Provide the [X, Y] coordinate of the cell's center where the given text is located.  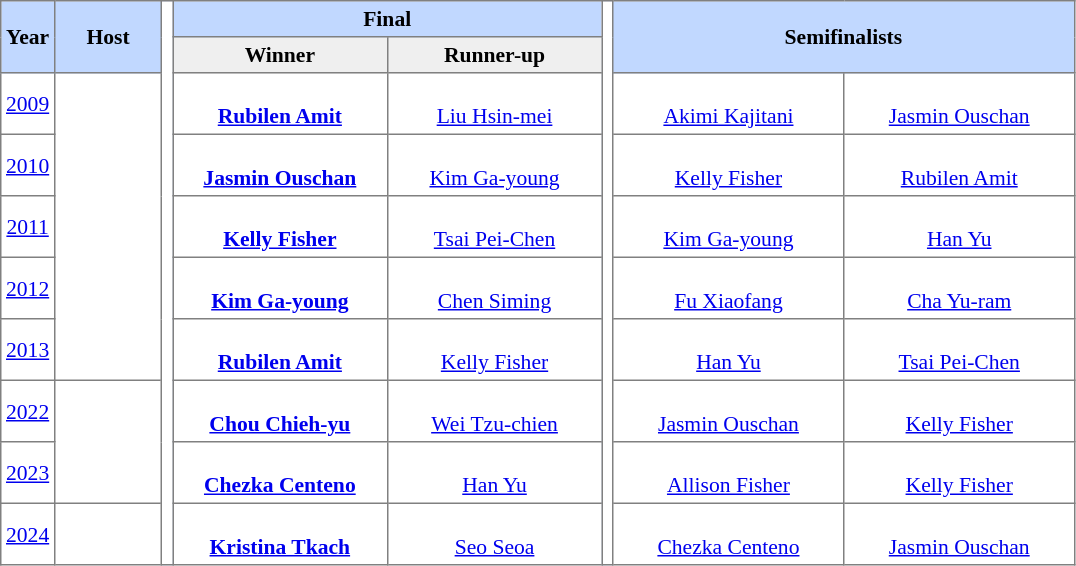
Final [386, 19]
2022 [28, 411]
2009 [28, 104]
Wei Tzu-chien [494, 411]
Winner [280, 55]
Liu Hsin-mei [494, 104]
Runner-up [494, 55]
Seo Seoa [494, 534]
2013 [28, 350]
Cha Yu-ram [959, 288]
2010 [28, 165]
Fu Xiaofang [729, 288]
Akimi Kajitani [729, 104]
2011 [28, 227]
Semifinalists [844, 37]
2012 [28, 288]
Host [108, 37]
Chen Siming [494, 288]
2024 [28, 534]
Chou Chieh-yu [280, 411]
Kristina Tkach [280, 534]
Allison Fisher [729, 473]
2023 [28, 473]
Year [28, 37]
